Search for the cell housing the specified text and yield its (x, y) center coordinate. 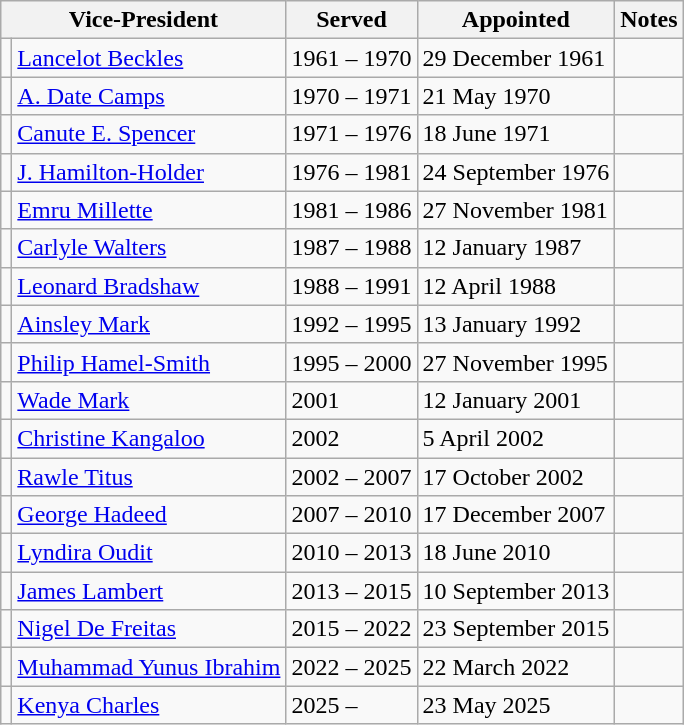
18 June 1971 (516, 134)
2013 – 2015 (352, 591)
2007 – 2010 (352, 515)
Notes (649, 20)
Philip Hamel-Smith (149, 362)
29 December 1961 (516, 58)
1992 – 1995 (352, 324)
12 January 2001 (516, 400)
18 June 2010 (516, 553)
Kenya Charles (149, 705)
Vice-President (144, 20)
12 April 1988 (516, 286)
1961 – 1970 (352, 58)
Served (352, 20)
1987 – 1988 (352, 248)
2022 – 2025 (352, 667)
24 September 1976 (516, 172)
Lancelot Beckles (149, 58)
22 March 2022 (516, 667)
1988 – 1991 (352, 286)
2002 (352, 438)
Leonard Bradshaw (149, 286)
A. Date Camps (149, 96)
Ainsley Mark (149, 324)
Appointed (516, 20)
23 May 2025 (516, 705)
James Lambert (149, 591)
10 September 2013 (516, 591)
Emru Millette (149, 210)
17 December 2007 (516, 515)
2025 – (352, 705)
1995 – 2000 (352, 362)
Lyndira Oudit (149, 553)
13 January 1992 (516, 324)
2002 – 2007 (352, 477)
Canute E. Spencer (149, 134)
23 September 2015 (516, 629)
27 November 1981 (516, 210)
17 October 2002 (516, 477)
Carlyle Walters (149, 248)
J. Hamilton-Holder (149, 172)
1971 – 1976 (352, 134)
1976 – 1981 (352, 172)
Muhammad Yunus Ibrahim (149, 667)
2015 – 2022 (352, 629)
Wade Mark (149, 400)
2010 – 2013 (352, 553)
21 May 1970 (516, 96)
Christine Kangaloo (149, 438)
27 November 1995 (516, 362)
George Hadeed (149, 515)
Nigel De Freitas (149, 629)
12 January 1987 (516, 248)
Rawle Titus (149, 477)
1981 – 1986 (352, 210)
2001 (352, 400)
1970 – 1971 (352, 96)
5 April 2002 (516, 438)
